Identify which cell holds the provided text, then report its [X, Y] central coordinate. 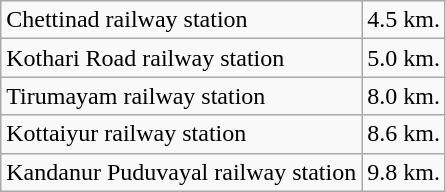
Tirumayam railway station [182, 96]
Kandanur Puduvayal railway station [182, 172]
Chettinad railway station [182, 20]
4.5 km. [404, 20]
8.6 km. [404, 134]
Kothari Road railway station [182, 58]
5.0 km. [404, 58]
Kottaiyur railway station [182, 134]
8.0 km. [404, 96]
9.8 km. [404, 172]
